Capture the cell that displays the provided text and extract its (x, y) central coordinate. 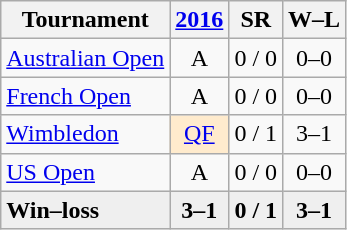
Australian Open (86, 58)
Wimbledon (86, 134)
SR (256, 20)
QF (200, 134)
US Open (86, 172)
W–L (314, 20)
Tournament (86, 20)
Win–loss (86, 210)
2016 (200, 20)
French Open (86, 96)
